Search for the cell housing the specified text and yield its (x, y) center coordinate. 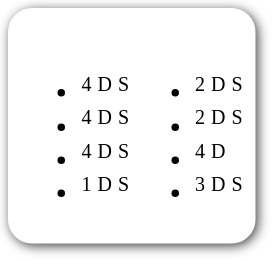
2 D S2 D S4 D3 D S (190, 126)
4 D S4 D S4 D S1 D S (76, 126)
